Return [x, y] of the center of cell containing provided text 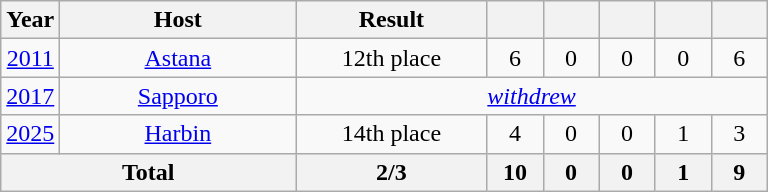
4 [515, 134]
3 [739, 134]
10 [515, 172]
Result [392, 20]
14th place [392, 134]
Host [178, 20]
Year [30, 20]
2011 [30, 58]
9 [739, 172]
2/3 [392, 172]
2017 [30, 96]
Total [148, 172]
Sapporo [178, 96]
withdrew [532, 96]
Harbin [178, 134]
Astana [178, 58]
2025 [30, 134]
12th place [392, 58]
